Extract the [X, Y] coordinate from the center of the cell holding the provided text.  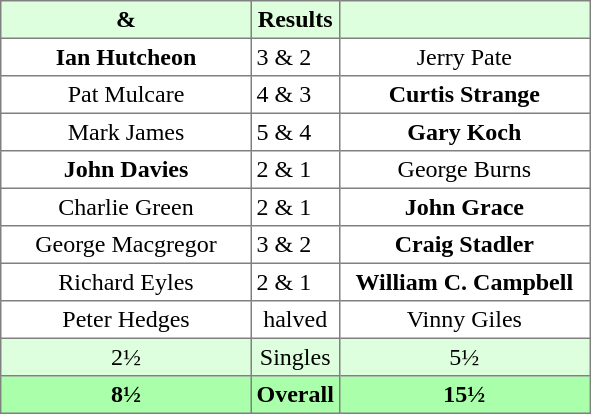
John Davies [126, 170]
Curtis Strange [464, 95]
John Grace [464, 207]
Overall [295, 395]
Gary Koch [464, 132]
Results [295, 20]
5½ [464, 357]
Pat Mulcare [126, 95]
Richard Eyles [126, 282]
Jerry Pate [464, 57]
Craig Stadler [464, 245]
William C. Campbell [464, 282]
Peter Hedges [126, 320]
2½ [126, 357]
Vinny Giles [464, 320]
halved [295, 320]
5 & 4 [295, 132]
Mark James [126, 132]
George Macgregor [126, 245]
Charlie Green [126, 207]
4 & 3 [295, 95]
15½ [464, 395]
Ian Hutcheon [126, 57]
& [126, 20]
8½ [126, 395]
Singles [295, 357]
George Burns [464, 170]
